Find where the given text appears and provide that cell's center as (x, y) coordinate. 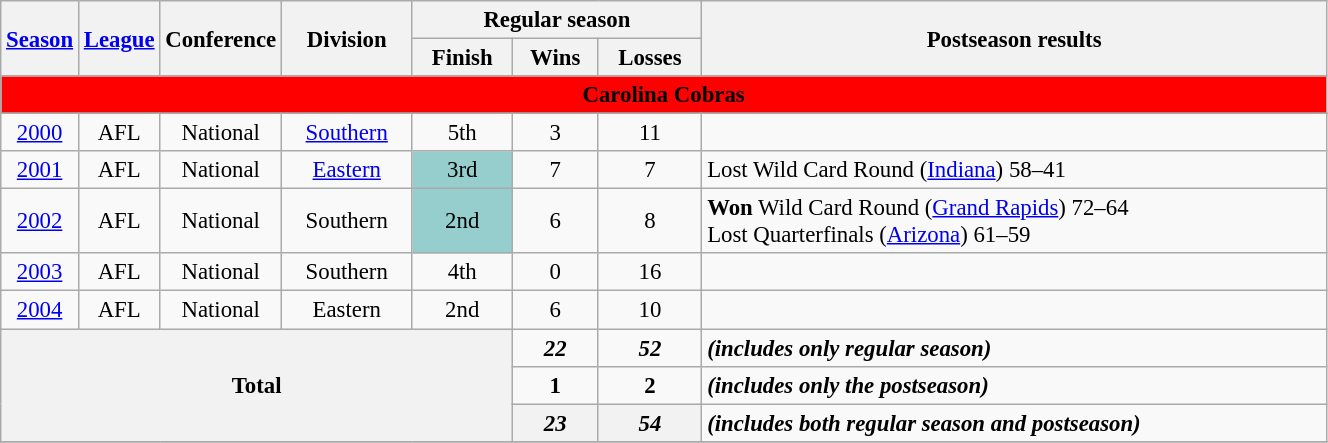
3 (555, 133)
8 (650, 222)
Conference (221, 38)
(includes only the postseason) (1014, 385)
54 (650, 423)
Regular season (557, 20)
10 (650, 310)
2003 (40, 273)
Wins (555, 58)
Finish (462, 58)
Losses (650, 58)
22 (555, 348)
2 (650, 385)
1 (555, 385)
Division (346, 38)
23 (555, 423)
16 (650, 273)
Lost Wild Card Round (Indiana) 58–41 (1014, 170)
2004 (40, 310)
5th (462, 133)
11 (650, 133)
Carolina Cobras (664, 95)
(includes only regular season) (1014, 348)
Total (257, 386)
2000 (40, 133)
League (118, 38)
Season (40, 38)
4th (462, 273)
(includes both regular season and postseason) (1014, 423)
Postseason results (1014, 38)
2002 (40, 222)
0 (555, 273)
2001 (40, 170)
52 (650, 348)
3rd (462, 170)
Won Wild Card Round (Grand Rapids) 72–64 Lost Quarterfinals (Arizona) 61–59 (1014, 222)
